Detect which cell encompasses the target text, then output its (X, Y) center coordinate. 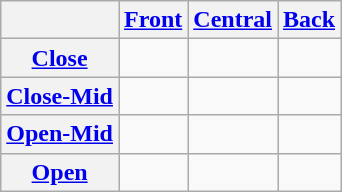
Open-Mid (60, 134)
Close (60, 58)
Open (60, 172)
Back (310, 20)
Close-Mid (60, 96)
Central (233, 20)
Front (152, 20)
